Pinpoint the cell where the given text exists, returning its (x, y) midpoint coordinate. 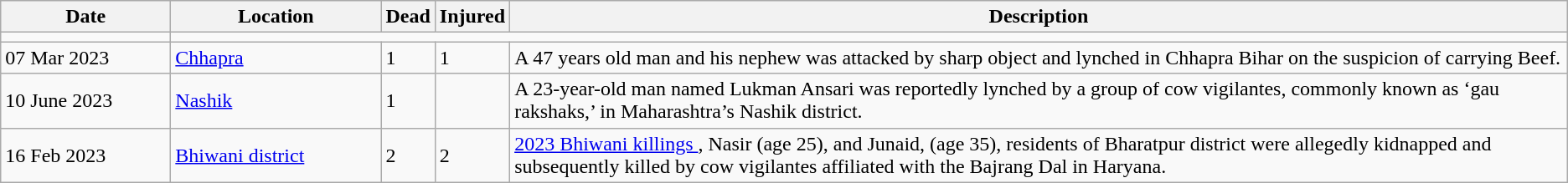
10 June 2023 (85, 100)
Chhapra (276, 58)
Nashik (276, 100)
Location (276, 17)
16 Feb 2023 (85, 155)
Dead (408, 17)
Description (1039, 17)
A 47 years old man and his nephew was attacked by sharp object and lynched in Chhapra Bihar on the suspicion of carrying Beef. (1039, 58)
Bhiwani district (276, 155)
Injured (472, 17)
07 Mar 2023 (85, 58)
Date (85, 17)
